Provide the [x, y] coordinate of the cell's center where the given text is located.  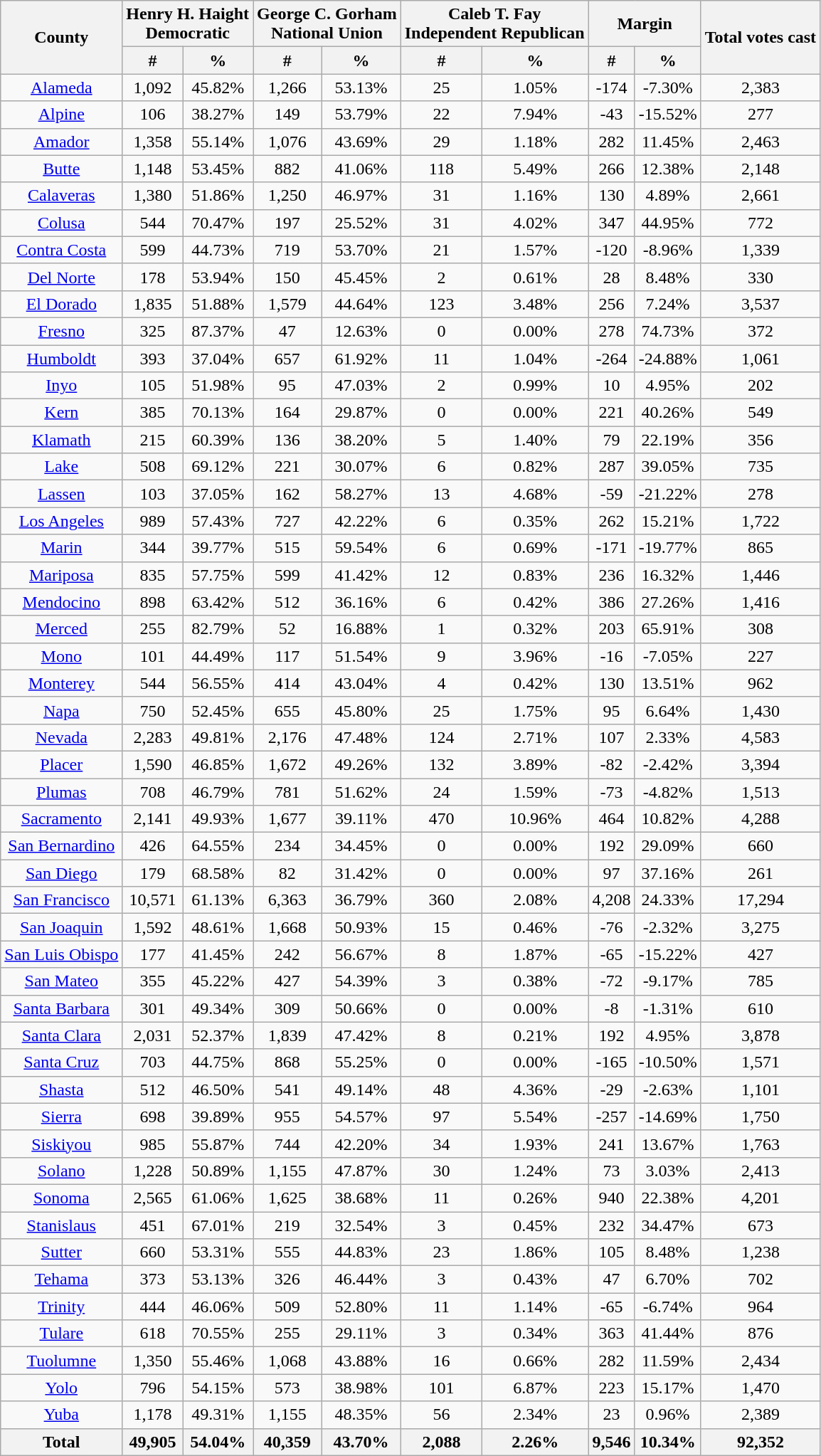
124 [441, 737]
30.07% [361, 467]
36.79% [361, 900]
2.33% [667, 737]
43.70% [361, 1442]
Solano [61, 1171]
1,722 [761, 521]
61.06% [218, 1198]
4,208 [612, 900]
781 [287, 792]
Santa Cruz [61, 1062]
6.87% [535, 1388]
178 [152, 277]
San Francisco [61, 900]
326 [287, 1280]
0.96% [667, 1415]
6.64% [667, 710]
-2.42% [667, 764]
67.01% [218, 1225]
15.17% [667, 1388]
1,350 [152, 1361]
Los Angeles [61, 521]
1,068 [287, 1361]
79 [612, 440]
Napa [61, 710]
835 [152, 575]
37.05% [218, 494]
325 [152, 331]
58.27% [361, 494]
57.43% [218, 521]
2,565 [152, 1198]
1,430 [761, 710]
1,590 [152, 764]
San Diego [61, 873]
70.47% [218, 223]
1.57% [535, 250]
49.34% [218, 1008]
92,352 [761, 1442]
347 [612, 223]
1,228 [152, 1171]
49.26% [361, 764]
785 [761, 981]
0.35% [535, 521]
44.64% [361, 304]
3,394 [761, 764]
Kern [61, 413]
162 [287, 494]
-43 [612, 115]
46.44% [361, 1280]
1,839 [287, 1035]
1,339 [761, 250]
44.95% [667, 223]
Total votes cast [761, 37]
49.93% [218, 819]
962 [761, 683]
-6.74% [667, 1307]
4.36% [535, 1090]
6,363 [287, 900]
508 [152, 467]
985 [152, 1144]
45.82% [218, 88]
9 [441, 656]
Nevada [61, 737]
215 [152, 440]
-264 [612, 358]
46.79% [218, 792]
41.06% [361, 169]
179 [152, 873]
47.87% [361, 1171]
61.92% [361, 358]
1.05% [535, 88]
68.58% [218, 873]
123 [441, 304]
708 [152, 792]
0.99% [535, 386]
1,358 [152, 142]
60.39% [218, 440]
470 [441, 819]
12.38% [667, 169]
87.37% [218, 331]
70.13% [218, 413]
44.49% [218, 656]
868 [287, 1062]
1.86% [535, 1252]
149 [287, 115]
4,201 [761, 1198]
Del Norte [61, 277]
0.32% [535, 629]
Marin [61, 548]
65.91% [667, 629]
360 [441, 900]
Siskiyou [61, 1144]
Inyo [61, 386]
40,359 [287, 1442]
-174 [612, 88]
865 [761, 548]
385 [152, 413]
132 [441, 764]
1.14% [535, 1307]
150 [287, 277]
-21.22% [667, 494]
47.03% [361, 386]
Sierra [61, 1117]
-14.69% [667, 1117]
-2.63% [667, 1090]
70.55% [218, 1334]
39.05% [667, 467]
277 [761, 115]
34.47% [667, 1225]
Stanislaus [61, 1225]
4 [441, 683]
414 [287, 683]
0.46% [535, 927]
San Bernardino [61, 846]
876 [761, 1334]
56.67% [361, 954]
Merced [61, 629]
17,294 [761, 900]
Mendocino [61, 602]
52.45% [218, 710]
1,470 [761, 1388]
0.61% [535, 277]
1.93% [535, 1144]
45.22% [218, 981]
44.75% [218, 1062]
266 [612, 169]
38.98% [361, 1388]
George C. GorhamNational Union [327, 24]
2,463 [761, 142]
1,380 [152, 196]
49.14% [361, 1090]
-82 [612, 764]
51.98% [218, 386]
47.42% [361, 1035]
2.26% [535, 1442]
San Joaquin [61, 927]
702 [761, 1280]
Sonoma [61, 1198]
1,579 [287, 304]
45.80% [361, 710]
177 [152, 954]
55.46% [218, 1361]
Klamath [61, 440]
1.59% [535, 792]
48 [441, 1090]
515 [287, 548]
56.55% [218, 683]
4.89% [667, 196]
0.38% [535, 981]
10.34% [667, 1442]
74.73% [667, 331]
53.79% [361, 115]
36.16% [361, 602]
Fresno [61, 331]
51.62% [361, 792]
73 [612, 1171]
363 [612, 1334]
1,446 [761, 575]
202 [761, 386]
37.04% [218, 358]
56 [441, 1415]
63.42% [218, 602]
-15.52% [667, 115]
34.45% [361, 846]
136 [287, 440]
50.93% [361, 927]
53.70% [361, 250]
Tuolumne [61, 1361]
386 [612, 602]
3.03% [667, 1171]
236 [612, 575]
24.33% [667, 900]
30 [441, 1171]
3.89% [535, 764]
-120 [612, 250]
-1.31% [667, 1008]
Lake [61, 467]
372 [761, 331]
82 [287, 873]
Shasta [61, 1090]
61.13% [218, 900]
25.52% [361, 223]
203 [612, 629]
-24.88% [667, 358]
241 [612, 1144]
13.67% [667, 1144]
1,076 [287, 142]
49,905 [152, 1442]
11.45% [667, 142]
1,238 [761, 1252]
Lassen [61, 494]
330 [761, 277]
426 [152, 846]
Trinity [61, 1307]
-72 [612, 981]
-29 [612, 1090]
1.75% [535, 710]
Sacramento [61, 819]
197 [287, 223]
47.48% [361, 737]
Tulare [61, 1334]
64.55% [218, 846]
7.24% [667, 304]
51.86% [218, 196]
46.97% [361, 196]
44.73% [218, 250]
Humboldt [61, 358]
49.31% [218, 1415]
10 [612, 386]
38.68% [361, 1198]
32.54% [361, 1225]
309 [287, 1008]
55.25% [361, 1062]
50.89% [218, 1171]
43.88% [361, 1361]
2,088 [441, 1442]
6.70% [667, 1280]
444 [152, 1307]
41.42% [361, 575]
7.94% [535, 115]
0.66% [535, 1361]
54.15% [218, 1388]
Colusa [61, 223]
Yuba [61, 1415]
940 [612, 1198]
1.24% [535, 1171]
451 [152, 1225]
21 [441, 250]
-4.82% [667, 792]
Mariposa [61, 575]
10,571 [152, 900]
38.27% [218, 115]
12 [441, 575]
703 [152, 1062]
-7.30% [667, 88]
42.22% [361, 521]
5.49% [535, 169]
464 [612, 819]
1,592 [152, 927]
727 [287, 521]
355 [152, 981]
12.63% [361, 331]
22 [441, 115]
29.09% [667, 846]
1.04% [535, 358]
0.83% [535, 575]
2,661 [761, 196]
1,750 [761, 1117]
53.94% [218, 277]
2.08% [535, 900]
356 [761, 440]
744 [287, 1144]
698 [152, 1117]
San Mateo [61, 981]
223 [612, 1388]
40.26% [667, 413]
69.12% [218, 467]
3,537 [761, 304]
2,389 [761, 1415]
1,668 [287, 927]
2,413 [761, 1171]
750 [152, 710]
County [61, 37]
234 [287, 846]
989 [152, 521]
-73 [612, 792]
29 [441, 142]
Amador [61, 142]
2,148 [761, 169]
618 [152, 1334]
103 [152, 494]
Caleb T. FayIndependent Republican [494, 24]
-2.32% [667, 927]
3,878 [761, 1035]
1,101 [761, 1090]
735 [761, 467]
37.16% [667, 873]
54.04% [218, 1442]
Yolo [61, 1388]
-76 [612, 927]
1,092 [152, 88]
0.69% [535, 548]
22.19% [667, 440]
0.21% [535, 1035]
55.87% [218, 1144]
Henry H. HaightDemocratic [188, 24]
Calaveras [61, 196]
164 [287, 413]
50.66% [361, 1008]
541 [287, 1090]
Santa Clara [61, 1035]
2.71% [535, 737]
955 [287, 1117]
51.88% [218, 304]
772 [761, 223]
57.75% [218, 575]
719 [287, 250]
15 [441, 927]
1,835 [152, 304]
Monterey [61, 683]
44.83% [361, 1252]
Sutter [61, 1252]
4.68% [535, 494]
117 [287, 656]
301 [152, 1008]
964 [761, 1307]
2,383 [761, 88]
0.34% [535, 1334]
308 [761, 629]
38.20% [361, 440]
4,288 [761, 819]
0.45% [535, 1225]
39.89% [218, 1117]
-15.22% [667, 954]
610 [761, 1008]
344 [152, 548]
41.45% [218, 954]
2,283 [152, 737]
Placer [61, 764]
Total [61, 1442]
22.38% [667, 1198]
28 [612, 277]
655 [287, 710]
1,763 [761, 1144]
1,266 [287, 88]
-8.96% [667, 250]
39.11% [361, 819]
54.57% [361, 1117]
59.54% [361, 548]
509 [287, 1307]
219 [287, 1225]
13.51% [667, 683]
287 [612, 467]
898 [152, 602]
1,250 [287, 196]
393 [152, 358]
2,141 [152, 819]
-7.05% [667, 656]
256 [612, 304]
27.26% [667, 602]
29.87% [361, 413]
242 [287, 954]
53.45% [218, 169]
1,677 [287, 819]
-257 [612, 1117]
118 [441, 169]
1.87% [535, 954]
San Luis Obispo [61, 954]
Plumas [61, 792]
1.18% [535, 142]
16 [441, 1361]
3.48% [535, 304]
16.88% [361, 629]
52.80% [361, 1307]
373 [152, 1280]
-165 [612, 1062]
49.81% [218, 737]
11.59% [667, 1361]
262 [612, 521]
54.39% [361, 981]
-10.50% [667, 1062]
106 [152, 115]
15.21% [667, 521]
39.77% [218, 548]
Tehama [61, 1280]
-16 [612, 656]
51.54% [361, 656]
555 [287, 1252]
573 [287, 1388]
1,416 [761, 602]
3,275 [761, 927]
Alpine [61, 115]
0.82% [535, 467]
1.40% [535, 440]
43.04% [361, 683]
Butte [61, 169]
232 [612, 1225]
Contra Costa [61, 250]
43.69% [361, 142]
657 [287, 358]
2,176 [287, 737]
2.34% [535, 1415]
53.31% [218, 1252]
41.44% [667, 1334]
48.61% [218, 927]
1,625 [287, 1198]
29.11% [361, 1334]
3.96% [535, 656]
549 [761, 413]
52.37% [218, 1035]
107 [612, 737]
673 [761, 1225]
42.20% [361, 1144]
0.26% [535, 1198]
13 [441, 494]
4,583 [761, 737]
2,031 [152, 1035]
796 [152, 1388]
55.14% [218, 142]
9,546 [612, 1442]
-171 [612, 548]
16.32% [667, 575]
Margin [645, 24]
5.54% [535, 1117]
46.06% [218, 1307]
Alameda [61, 88]
31.42% [361, 873]
-9.17% [667, 981]
1,178 [152, 1415]
24 [441, 792]
0.43% [535, 1280]
4.02% [535, 223]
82.79% [218, 629]
-19.77% [667, 548]
Santa Barbara [61, 1008]
52 [287, 629]
882 [287, 169]
1 [441, 629]
48.35% [361, 1415]
-8 [612, 1008]
El Dorado [61, 304]
5 [441, 440]
46.50% [218, 1090]
1,571 [761, 1062]
1,672 [287, 764]
1,148 [152, 169]
46.85% [218, 764]
2,434 [761, 1361]
34 [441, 1144]
1,513 [761, 792]
10.96% [535, 819]
1.16% [535, 196]
261 [761, 873]
1,061 [761, 358]
-59 [612, 494]
227 [761, 656]
Mono [61, 656]
10.82% [667, 819]
45.45% [361, 277]
